Find where the given text appears and provide that cell's center as [X, Y] coordinate. 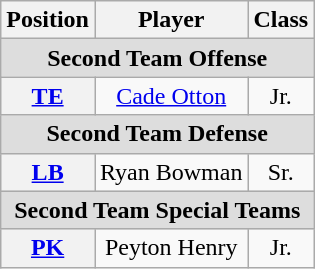
Second Team Defense [158, 134]
Cade Otton [170, 96]
Second Team Special Teams [158, 210]
Player [170, 20]
Class [281, 20]
LB [48, 172]
Peyton Henry [170, 248]
Ryan Bowman [170, 172]
Sr. [281, 172]
Position [48, 20]
TE [48, 96]
Second Team Offense [158, 58]
PK [48, 248]
